Search for the cell housing the specified text and yield its [x, y] center coordinate. 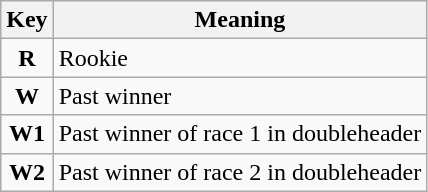
Key [27, 20]
Past winner of race 1 in doubleheader [240, 134]
Meaning [240, 20]
Rookie [240, 58]
W [27, 96]
Past winner of race 2 in doubleheader [240, 172]
W2 [27, 172]
W1 [27, 134]
Past winner [240, 96]
R [27, 58]
